Identify which cell holds the provided text, then report its (X, Y) central coordinate. 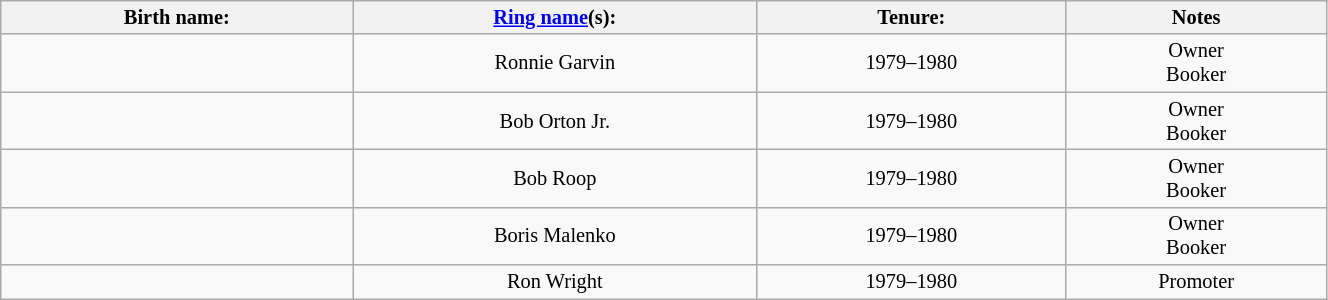
Ron Wright (555, 282)
Bob Orton Jr. (555, 121)
Boris Malenko (555, 236)
Ronnie Garvin (555, 63)
Tenure: (912, 17)
Notes (1196, 17)
Bob Roop (555, 178)
Birth name: (177, 17)
Ring name(s): (555, 17)
Promoter (1196, 282)
